Pinpoint the cell where the given text exists, returning its (x, y) midpoint coordinate. 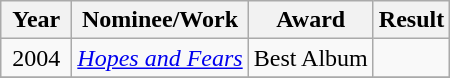
2004 (36, 58)
Year (36, 20)
Best Album (310, 58)
Award (310, 20)
Result (411, 20)
Hopes and Fears (160, 58)
Nominee/Work (160, 20)
